Scan for the cell matching the given text and deliver its [X, Y] coordinate at center. 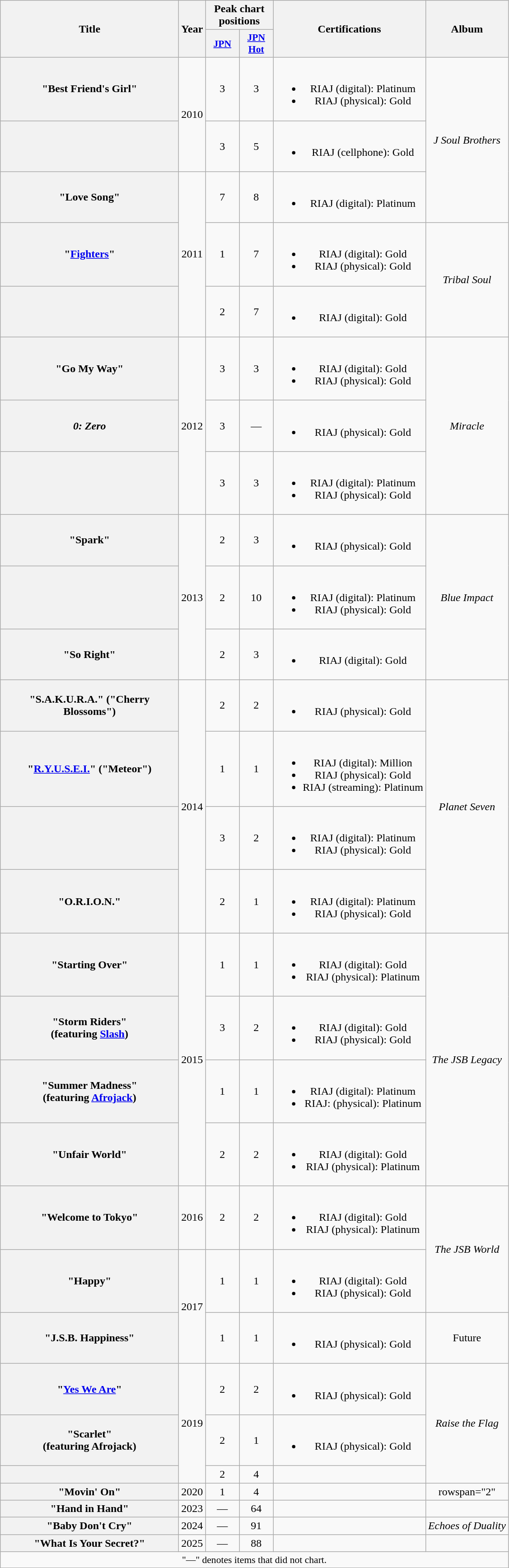
2017 [192, 1306]
JPN [222, 43]
"Welcome to Tokyo" [89, 1218]
2012 [192, 425]
2010 [192, 115]
"Storm Riders"(featuring Slash) [89, 1028]
"—" denotes items that did not chart. [255, 1560]
"Starting Over" [89, 965]
"Baby Don't Cry" [89, 1526]
2014 [192, 807]
RIAJ (digital): PlatinumRIAJ: (physical): Platinum [350, 1091]
5 [257, 146]
"R.Y.U.S.E.I." ("Meteor") [89, 769]
"What Is Your Secret?" [89, 1543]
"J.S.B. Happiness" [89, 1338]
2015 [192, 1059]
The JSB World [467, 1249]
"Yes We Are" [89, 1389]
"O.R.I.O.N." [89, 901]
8 [257, 197]
"Happy" [89, 1281]
"S.A.K.U.R.A." ("Cherry Blossoms") [89, 705]
2019 [192, 1423]
Echoes of Duality [467, 1526]
Future [467, 1338]
Miracle [467, 425]
2023 [192, 1509]
"Hand in Hand" [89, 1509]
10 [257, 597]
"So Right" [89, 655]
The JSB Legacy [467, 1059]
"Unfair World" [89, 1154]
"Movin' On" [89, 1492]
"Scarlet"(featuring Afrojack) [89, 1440]
88 [257, 1543]
2025 [192, 1543]
0: Zero [89, 425]
Blue Impact [467, 597]
Tribal Soul [467, 280]
Certifications [350, 29]
Year [192, 29]
64 [257, 1509]
91 [257, 1526]
RIAJ (digital): MillionRIAJ (physical): GoldRIAJ (streaming): Platinum [350, 769]
J Soul Brothers [467, 140]
JPN Hot [257, 43]
"Spark" [89, 540]
2013 [192, 597]
2011 [192, 254]
2020 [192, 1492]
"Best Friend's Girl" [89, 89]
Raise the Flag [467, 1423]
Title [89, 29]
"Go My Way" [89, 369]
RIAJ (digital): Platinum [350, 197]
"Summer Madness"(featuring Afrojack) [89, 1091]
"Fighters" [89, 254]
2024 [192, 1526]
"Love Song" [89, 197]
rowspan="2" [467, 1492]
Planet Seven [467, 807]
2016 [192, 1218]
RIAJ (cellphone): Gold [350, 146]
Peak chart positions [239, 15]
Album [467, 29]
